Detect which cell encompasses the target text, then output its (X, Y) center coordinate. 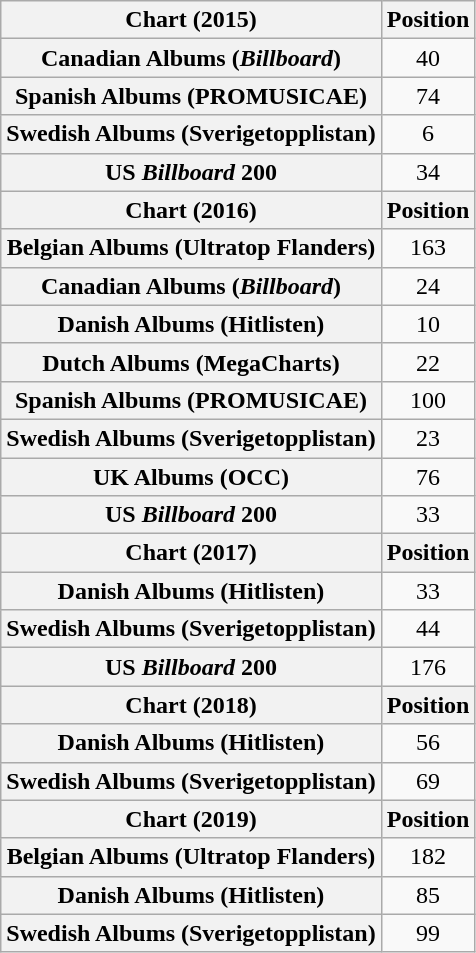
74 (428, 96)
99 (428, 933)
23 (428, 438)
24 (428, 286)
Chart (2015) (191, 20)
Chart (2018) (191, 705)
10 (428, 324)
Chart (2016) (191, 210)
Dutch Albums (MegaCharts) (191, 362)
56 (428, 743)
Chart (2017) (191, 553)
Chart (2019) (191, 819)
100 (428, 400)
69 (428, 781)
22 (428, 362)
85 (428, 895)
6 (428, 134)
34 (428, 172)
182 (428, 857)
40 (428, 58)
44 (428, 629)
163 (428, 248)
76 (428, 477)
UK Albums (OCC) (191, 477)
176 (428, 667)
